Locate the cell with the specified text and output its [X, Y] center coordinate. 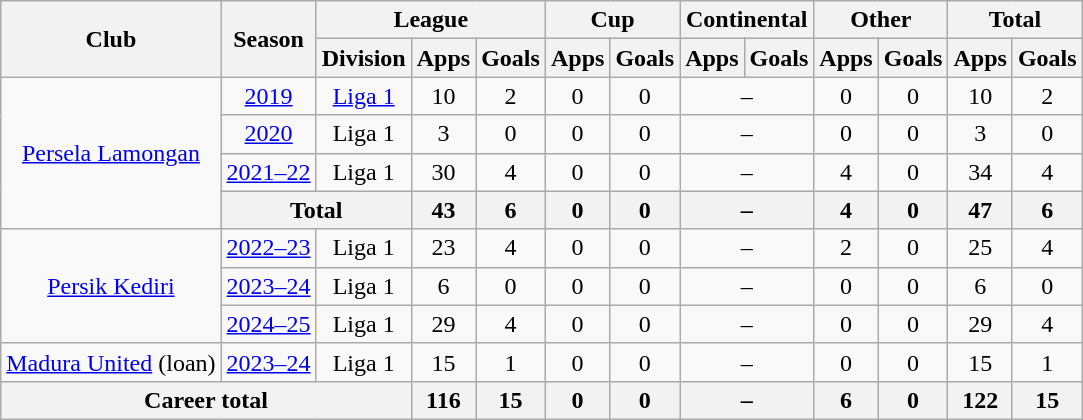
30 [443, 172]
Season [268, 39]
25 [980, 248]
Continental [747, 20]
34 [980, 172]
Division [364, 58]
2020 [268, 134]
Cup [612, 20]
122 [980, 400]
116 [443, 400]
2022–23 [268, 248]
43 [443, 210]
2021–22 [268, 172]
Career total [206, 400]
Madura United (loan) [111, 362]
Persik Kediri [111, 286]
47 [980, 210]
Persela Lamongan [111, 153]
Club [111, 39]
2024–25 [268, 324]
League [430, 20]
Other [881, 20]
23 [443, 248]
2019 [268, 96]
